Find where the given text appears and provide that cell's center as [x, y] coordinate. 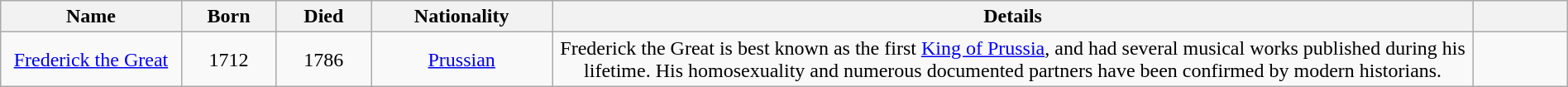
Frederick the Great [91, 60]
1786 [324, 60]
Prussian [461, 60]
Details [1013, 17]
Born [228, 17]
Died [324, 17]
1712 [228, 60]
Nationality [461, 17]
Name [91, 17]
